Pinpoint the cell where the given text exists, returning its (x, y) midpoint coordinate. 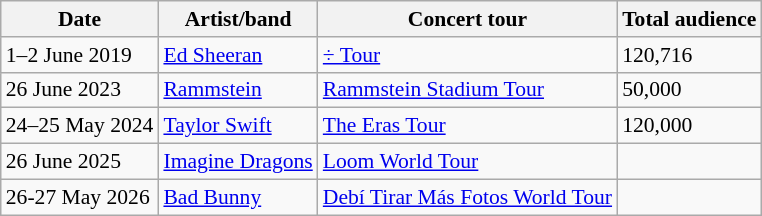
Loom World Tour (468, 162)
24–25 May 2024 (80, 126)
26 June 2025 (80, 162)
÷ Tour (468, 55)
1–2 June 2019 (80, 55)
Bad Bunny (238, 197)
Concert tour (468, 19)
Artist/band (238, 19)
120,716 (689, 55)
26-27 May 2026 (80, 197)
Taylor Swift (238, 126)
Date (80, 19)
120,000 (689, 126)
The Eras Tour (468, 126)
Rammstein (238, 90)
Total audience (689, 19)
Debí Tirar Más Fotos World Tour (468, 197)
Imagine Dragons (238, 162)
Rammstein Stadium Tour (468, 90)
50,000 (689, 90)
Ed Sheeran (238, 55)
26 June 2023 (80, 90)
